From the cell containing the given text, extract its center point as (X, Y) coordinate. 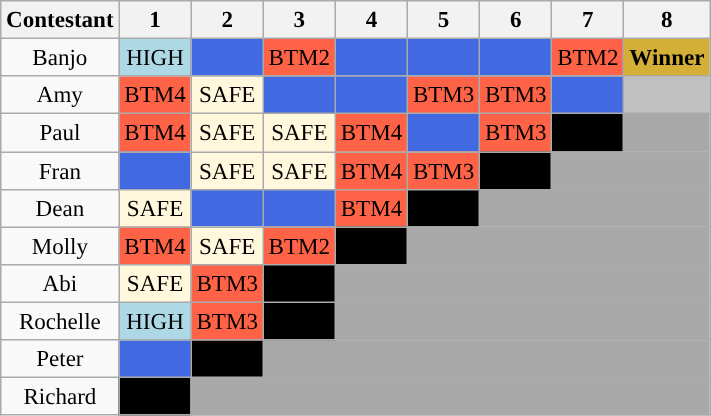
2 (227, 20)
1 (155, 20)
Dean (60, 209)
Paul (60, 133)
8 (667, 20)
7 (588, 20)
Richard (60, 397)
3 (299, 20)
4 (371, 20)
6 (516, 20)
Rochelle (60, 322)
Contestant (60, 20)
Molly (60, 246)
Peter (60, 359)
5 (444, 20)
Amy (60, 95)
Fran (60, 171)
Winner (667, 58)
Banjo (60, 58)
Abi (60, 284)
